From the cell containing the given text, extract its center point as [x, y] coordinate. 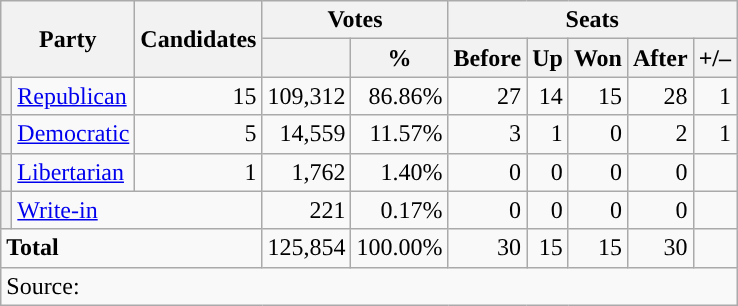
Source: [369, 286]
14,559 [306, 134]
Total [132, 248]
Democratic [74, 134]
100.00% [400, 248]
Republican [74, 96]
+/– [714, 58]
Won [598, 58]
2 [660, 134]
Up [548, 58]
% [400, 58]
14 [548, 96]
221 [306, 210]
Before [488, 58]
Votes [355, 20]
109,312 [306, 96]
1.40% [400, 172]
Libertarian [74, 172]
5 [198, 134]
Party [68, 39]
3 [488, 134]
27 [488, 96]
125,854 [306, 248]
86.86% [400, 96]
Write-in [137, 210]
1,762 [306, 172]
28 [660, 96]
Candidates [198, 39]
After [660, 58]
Seats [592, 20]
11.57% [400, 134]
0.17% [400, 210]
